Determine the (X, Y) coordinate at the center of the cell enclosing the given text.  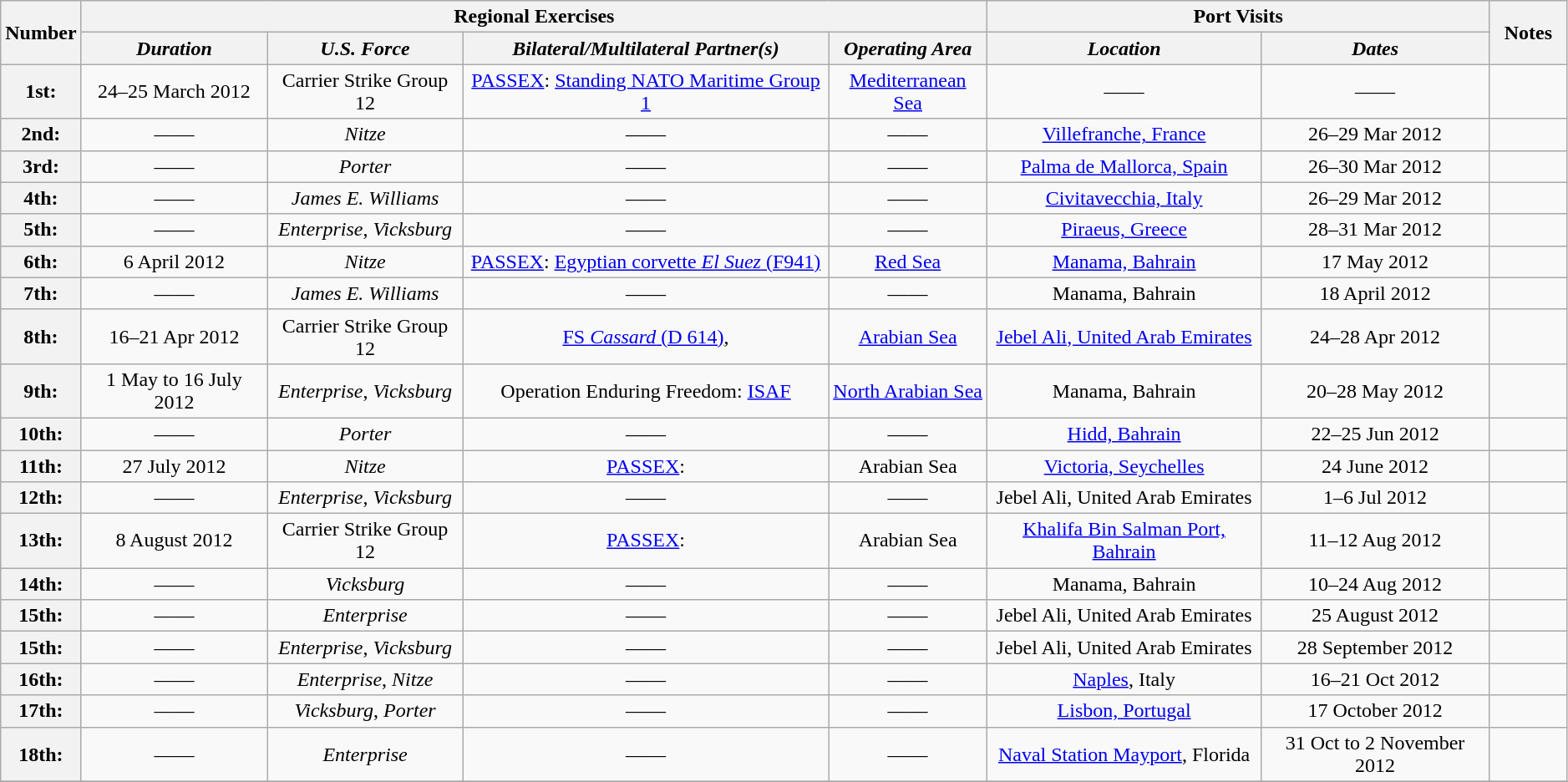
7th: (41, 293)
Naples, Italy (1124, 679)
17 October 2012 (1375, 711)
Location (1124, 48)
14th: (41, 584)
4th: (41, 198)
Piraeus, Greece (1124, 230)
Victoria, Seychelles (1124, 465)
Port Visits (1238, 17)
28 September 2012 (1375, 647)
Hidd, Bahrain (1124, 434)
10th: (41, 434)
Dates (1375, 48)
1–6 Jul 2012 (1375, 498)
11th: (41, 465)
31 Oct to 2 November 2012 (1375, 754)
1st: (41, 92)
24 June 2012 (1375, 465)
12th: (41, 498)
Khalifa Bin Salman Port, Bahrain (1124, 541)
Number (41, 33)
Operating Area (908, 48)
Regional Exercises (534, 17)
20–28 May 2012 (1375, 391)
Notes (1529, 33)
Naval Station Mayport, Florida (1124, 754)
Vicksburg (366, 584)
Vicksburg, Porter (366, 711)
3rd: (41, 166)
U.S. Force (366, 48)
24–28 Apr 2012 (1375, 336)
24–25 March 2012 (174, 92)
18 April 2012 (1375, 293)
Bilateral/Multilateral Partner(s) (645, 48)
11–12 Aug 2012 (1375, 541)
Mediterranean Sea (908, 92)
9th: (41, 391)
22–25 Jun 2012 (1375, 434)
1 May to 16 July 2012 (174, 391)
Duration (174, 48)
26–30 Mar 2012 (1375, 166)
Enterprise, Nitze (366, 679)
17th: (41, 711)
Lisbon, Portugal (1124, 711)
Villefranche, France (1124, 135)
North Arabian Sea (908, 391)
PASSEX: Egyptian corvette El Suez (F941) (645, 262)
8 August 2012 (174, 541)
18th: (41, 754)
16–21 Apr 2012 (174, 336)
6 April 2012 (174, 262)
5th: (41, 230)
8th: (41, 336)
2nd: (41, 135)
17 May 2012 (1375, 262)
13th: (41, 541)
PASSEX: Standing NATO Maritime Group 1 (645, 92)
Civitavecchia, Italy (1124, 198)
Palma de Mallorca, Spain (1124, 166)
16–21 Oct 2012 (1375, 679)
10–24 Aug 2012 (1375, 584)
Operation Enduring Freedom: ISAF (645, 391)
FS Cassard (D 614), (645, 336)
Red Sea (908, 262)
28–31 Mar 2012 (1375, 230)
6th: (41, 262)
25 August 2012 (1375, 616)
27 July 2012 (174, 465)
16th: (41, 679)
